Provide the [X, Y] coordinate of the cell's center where the given text is located.  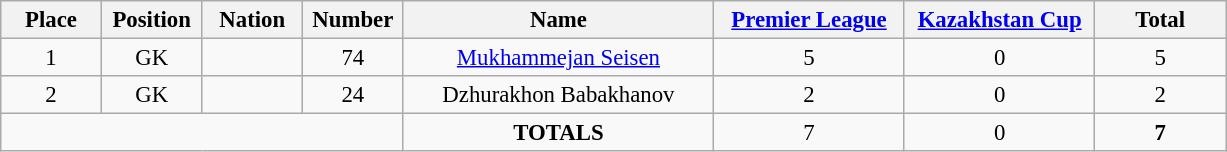
24 [354, 95]
Name [558, 20]
Number [354, 20]
Premier League [810, 20]
TOTALS [558, 133]
Total [1160, 20]
1 [52, 58]
Nation [252, 20]
Place [52, 20]
Position [152, 20]
Dzhurakhon Babakhanov [558, 95]
Kazakhstan Cup [1000, 20]
Mukhammejan Seisen [558, 58]
74 [354, 58]
